Extract the (X, Y) coordinate from the center of the cell holding the provided text.  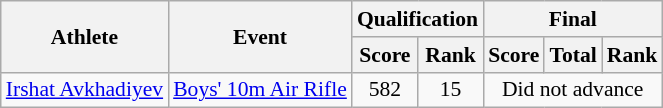
Total (572, 55)
15 (450, 90)
Did not advance (572, 90)
Event (260, 36)
Irshat Avkhadiyev (84, 90)
Boys' 10m Air Rifle (260, 90)
Qualification (418, 19)
Final (572, 19)
Athlete (84, 36)
582 (385, 90)
